Return the [X, Y] coordinate for the center point of the cell that contains the specified text.  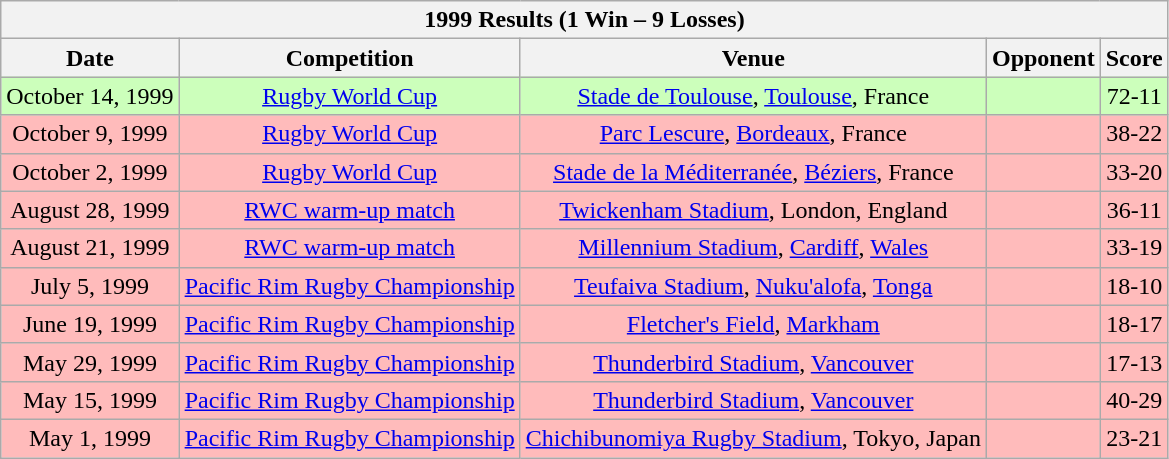
18-10 [1134, 286]
17-13 [1134, 362]
Fletcher's Field, Markham [753, 324]
July 5, 1999 [90, 286]
June 19, 1999 [90, 324]
38-22 [1134, 134]
33-20 [1134, 172]
October 2, 1999 [90, 172]
October 14, 1999 [90, 96]
1999 Results (1 Win – 9 Losses) [584, 20]
23-21 [1134, 438]
May 29, 1999 [90, 362]
Parc Lescure, Bordeaux, France [753, 134]
72-11 [1134, 96]
Venue [753, 58]
October 9, 1999 [90, 134]
May 1, 1999 [90, 438]
Stade de la Méditerranée, Béziers, France [753, 172]
May 15, 1999 [90, 400]
Score [1134, 58]
Twickenham Stadium, London, England [753, 210]
Opponent [1043, 58]
Teufaiva Stadium, Nuku'alofa, Tonga [753, 286]
40-29 [1134, 400]
August 28, 1999 [90, 210]
Chichibunomiya Rugby Stadium, Tokyo, Japan [753, 438]
Millennium Stadium, Cardiff, Wales [753, 248]
August 21, 1999 [90, 248]
Stade de Toulouse, Toulouse, France [753, 96]
33-19 [1134, 248]
Date [90, 58]
18-17 [1134, 324]
36-11 [1134, 210]
Competition [350, 58]
